From the cell containing the given text, extract its center point as (X, Y) coordinate. 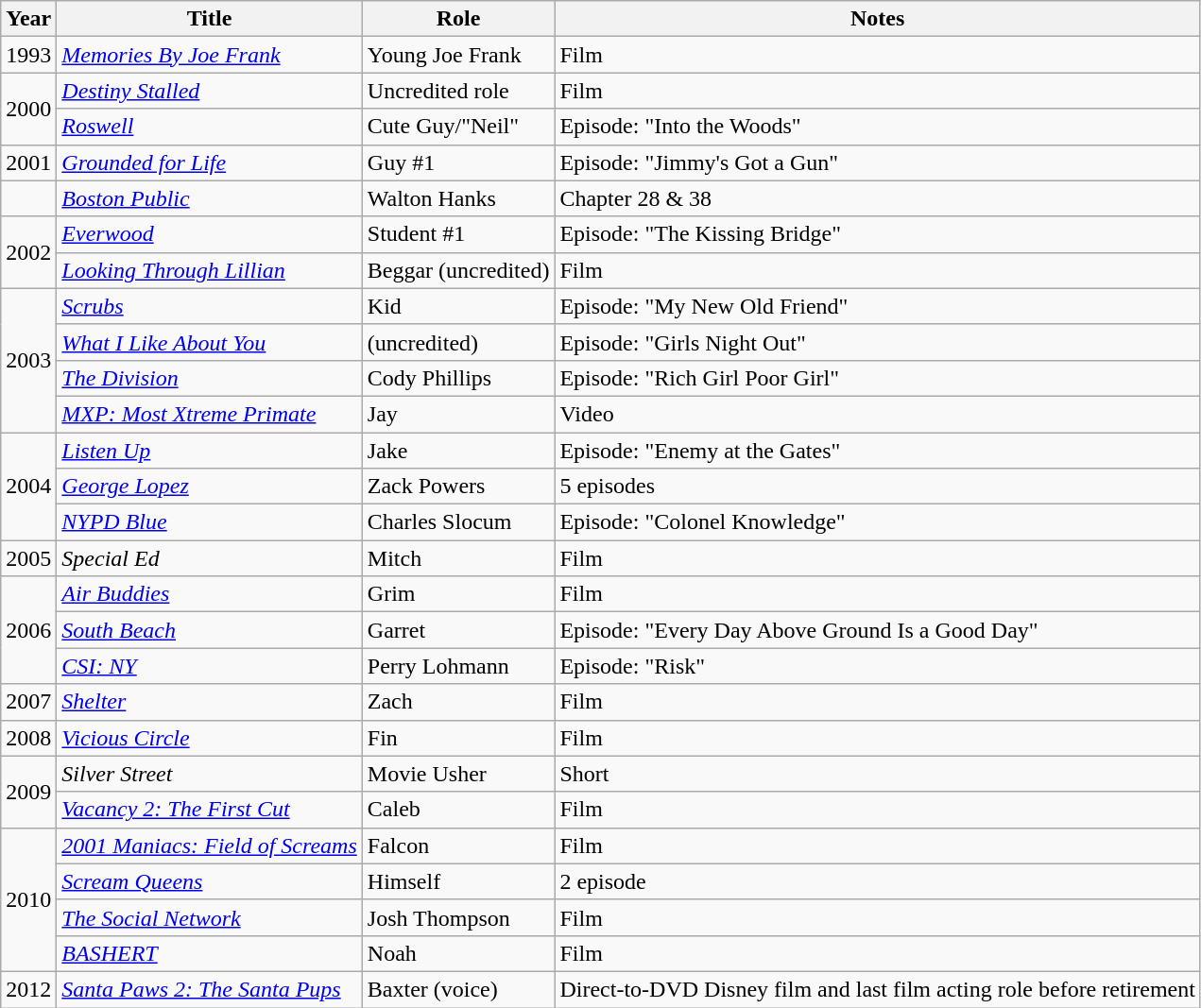
Direct-to-DVD Disney film and last film acting role before retirement (878, 989)
2006 (28, 630)
South Beach (210, 630)
Episode: "Colonel Knowledge" (878, 522)
Episode: "The Kissing Bridge" (878, 234)
Guy #1 (458, 162)
Noah (458, 953)
2002 (28, 252)
Video (878, 414)
2012 (28, 989)
5 episodes (878, 487)
MXP: Most Xtreme Primate (210, 414)
Notes (878, 19)
Episode: "My New Old Friend" (878, 306)
Episode: "Girls Night Out" (878, 342)
Chapter 28 & 38 (878, 198)
Air Buddies (210, 594)
Episode: "Risk" (878, 666)
CSI: NY (210, 666)
Perry Lohmann (458, 666)
NYPD Blue (210, 522)
Santa Paws 2: The Santa Pups (210, 989)
Zach (458, 702)
2001 Maniacs: Field of Screams (210, 846)
Movie Usher (458, 774)
Himself (458, 881)
Listen Up (210, 451)
Baxter (voice) (458, 989)
Special Ed (210, 558)
Short (878, 774)
Zack Powers (458, 487)
Jake (458, 451)
Grounded for Life (210, 162)
Student #1 (458, 234)
Vicious Circle (210, 738)
Walton Hanks (458, 198)
2000 (28, 109)
The Social Network (210, 917)
2005 (28, 558)
2009 (28, 792)
Episode: "Into the Woods" (878, 127)
(uncredited) (458, 342)
The Division (210, 378)
2004 (28, 487)
Uncredited role (458, 91)
2001 (28, 162)
Role (458, 19)
Roswell (210, 127)
BASHERT (210, 953)
Vacancy 2: The First Cut (210, 810)
Title (210, 19)
Everwood (210, 234)
Shelter (210, 702)
Grim (458, 594)
Episode: "Jimmy's Got a Gun" (878, 162)
Destiny Stalled (210, 91)
Charles Slocum (458, 522)
Falcon (458, 846)
Fin (458, 738)
2008 (28, 738)
2010 (28, 899)
Scrubs (210, 306)
Mitch (458, 558)
Kid (458, 306)
Cute Guy/"Neil" (458, 127)
Garret (458, 630)
Silver Street (210, 774)
Boston Public (210, 198)
Episode: "Every Day Above Ground Is a Good Day" (878, 630)
2003 (28, 360)
1993 (28, 55)
2 episode (878, 881)
George Lopez (210, 487)
Memories By Joe Frank (210, 55)
Caleb (458, 810)
2007 (28, 702)
Scream Queens (210, 881)
Year (28, 19)
Episode: "Enemy at the Gates" (878, 451)
What I Like About You (210, 342)
Episode: "Rich Girl Poor Girl" (878, 378)
Looking Through Lillian (210, 270)
Jay (458, 414)
Cody Phillips (458, 378)
Young Joe Frank (458, 55)
Beggar (uncredited) (458, 270)
Josh Thompson (458, 917)
